From the cell containing the given text, extract its center point as [x, y] coordinate. 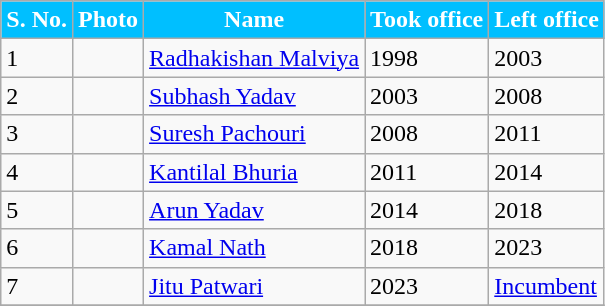
Kamal Nath [254, 248]
1998 [427, 58]
4 [37, 172]
Left office [547, 20]
5 [37, 210]
Suresh Pachouri [254, 134]
Kantilal Bhuria [254, 172]
7 [37, 286]
Jitu Patwari [254, 286]
2 [37, 96]
Name [254, 20]
Radhakishan Malviya [254, 58]
1 [37, 58]
Arun Yadav [254, 210]
Incumbent [547, 286]
Photo [108, 20]
Took office [427, 20]
S. No. [37, 20]
3 [37, 134]
Subhash Yadav [254, 96]
6 [37, 248]
